Scan for the cell matching the given text and deliver its [x, y] coordinate at center. 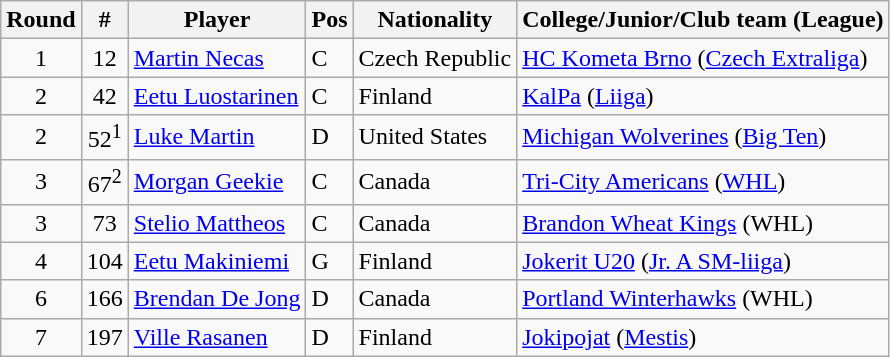
Portland Winterhawks (WHL) [703, 299]
Michigan Wolverines (Big Ten) [703, 138]
College/Junior/Club team (League) [703, 20]
Ville Rasanen [217, 337]
HC Kometa Brno (Czech Extraliga) [703, 58]
KalPa (Liiga) [703, 96]
6 [41, 299]
Morgan Geekie [217, 182]
104 [104, 261]
Tri-City Americans (WHL) [703, 182]
United States [435, 138]
Stelio Mattheos [217, 223]
G [330, 261]
4 [41, 261]
# [104, 20]
7 [41, 337]
Czech Republic [435, 58]
521 [104, 138]
Brandon Wheat Kings (WHL) [703, 223]
672 [104, 182]
Jokipojat (Mestis) [703, 337]
Player [217, 20]
Jokerit U20 (Jr. A SM-liiga) [703, 261]
197 [104, 337]
1 [41, 58]
Brendan De Jong [217, 299]
12 [104, 58]
166 [104, 299]
Martin Necas [217, 58]
42 [104, 96]
Nationality [435, 20]
Round [41, 20]
Eetu Makiniemi [217, 261]
73 [104, 223]
Eetu Luostarinen [217, 96]
Pos [330, 20]
Luke Martin [217, 138]
